Determine the [x, y] coordinate at the center of the cell enclosing the given text.  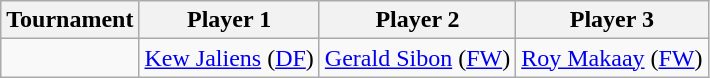
Player 1 [229, 20]
Player 2 [417, 20]
Player 3 [612, 20]
Kew Jaliens (DF) [229, 58]
Roy Makaay (FW) [612, 58]
Gerald Sibon (FW) [417, 58]
Tournament [70, 20]
